Scan for the cell matching the given text and deliver its [x, y] coordinate at center. 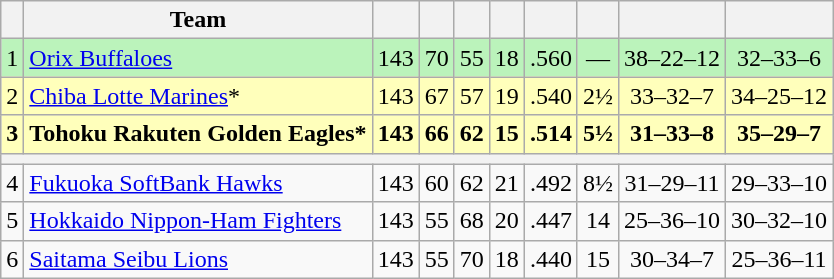
1 [12, 58]
5 [12, 221]
Orix Buffaloes [198, 58]
.514 [550, 134]
66 [436, 134]
29–33–10 [780, 183]
Saitama Seibu Lions [198, 259]
2 [12, 96]
Hokkaido Nippon-Ham Fighters [198, 221]
Chiba Lotte Marines* [198, 96]
5½ [598, 134]
33–32–7 [672, 96]
20 [506, 221]
Fukuoka SoftBank Hawks [198, 183]
32–33–6 [780, 58]
35–29–7 [780, 134]
25–36–10 [672, 221]
— [598, 58]
31–33–8 [672, 134]
25–36–11 [780, 259]
30–34–7 [672, 259]
.440 [550, 259]
60 [436, 183]
.447 [550, 221]
.560 [550, 58]
.540 [550, 96]
.492 [550, 183]
30–32–10 [780, 221]
38–22–12 [672, 58]
19 [506, 96]
57 [472, 96]
14 [598, 221]
4 [12, 183]
34–25–12 [780, 96]
68 [472, 221]
21 [506, 183]
Tohoku Rakuten Golden Eagles* [198, 134]
8½ [598, 183]
31–29–11 [672, 183]
6 [12, 259]
3 [12, 134]
2½ [598, 96]
Team [198, 20]
67 [436, 96]
